Return the (x, y) coordinate for the center point of the cell that contains the specified text.  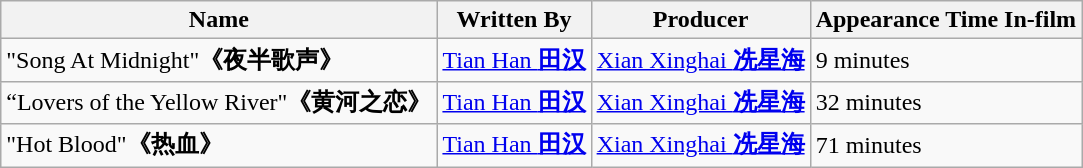
Written By (514, 20)
"Song At Midnight"《夜半歌声》 (219, 60)
9 minutes (946, 60)
32 minutes (946, 102)
Producer (700, 20)
“Lovers of the Yellow River"《黄河之恋》 (219, 102)
Appearance Time In-film (946, 20)
71 minutes (946, 146)
"Hot Blood"《热血》 (219, 146)
Name (219, 20)
